From the cell containing the given text, extract its center point as (X, Y) coordinate. 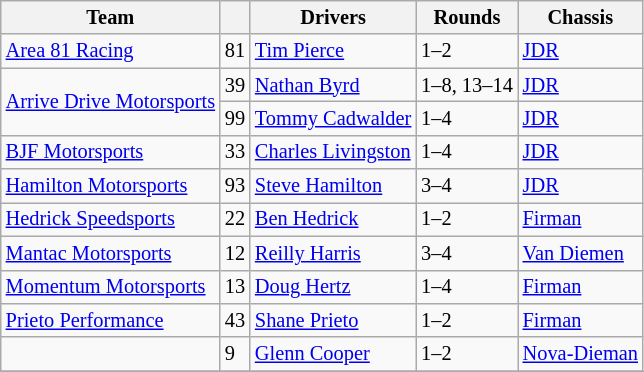
Mantac Motorsports (110, 253)
Area 81 Racing (110, 51)
93 (235, 186)
Rounds (466, 17)
Ben Hedrick (333, 219)
Charles Livingston (333, 152)
43 (235, 320)
Doug Hertz (333, 287)
33 (235, 152)
22 (235, 219)
9 (235, 354)
Reilly Harris (333, 253)
Arrive Drive Motorsports (110, 102)
12 (235, 253)
Momentum Motorsports (110, 287)
39 (235, 85)
Drivers (333, 17)
Hedrick Speedsports (110, 219)
Van Diemen (580, 253)
Steve Hamilton (333, 186)
13 (235, 287)
Nova-Dieman (580, 354)
Nathan Byrd (333, 85)
BJF Motorsports (110, 152)
Hamilton Motorsports (110, 186)
1–8, 13–14 (466, 85)
Shane Prieto (333, 320)
Glenn Cooper (333, 354)
Tim Pierce (333, 51)
Prieto Performance (110, 320)
Team (110, 17)
Chassis (580, 17)
81 (235, 51)
99 (235, 118)
Tommy Cadwalder (333, 118)
